Pinpoint the cell where the given text exists, returning its [x, y] midpoint coordinate. 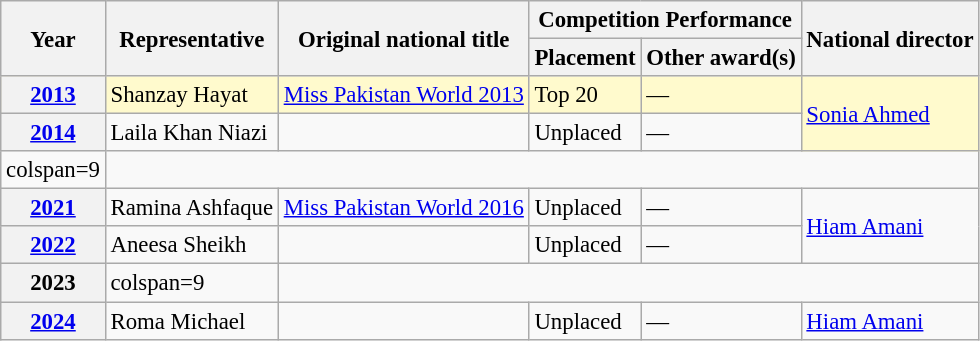
Aneesa Sheikh [192, 245]
Ramina Ashfaque [192, 208]
Other award(s) [721, 58]
Roma Michael [192, 321]
National director [890, 38]
Original national title [404, 38]
Top 20 [585, 95]
Miss Pakistan World 2013 [404, 95]
2023 [53, 283]
Competition Performance [665, 20]
2014 [53, 133]
2021 [53, 208]
Year [53, 38]
Shanzay Hayat [192, 95]
Miss Pakistan World 2016 [404, 208]
Representative [192, 38]
Sonia Ahmed [890, 114]
2022 [53, 245]
Placement [585, 58]
2013 [53, 95]
Laila Khan Niazi [192, 133]
2024 [53, 321]
